For the text-containing cell, return its midpoint in [X, Y] coordinate format. 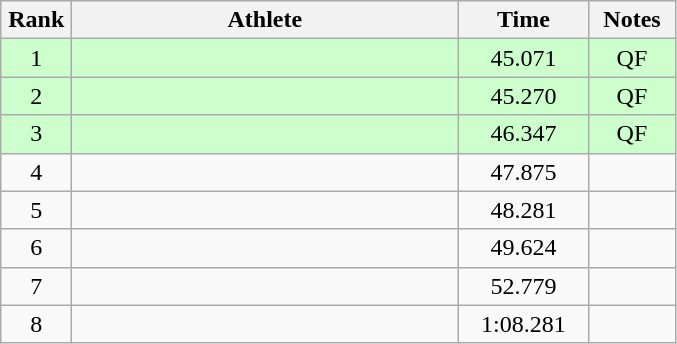
1:08.281 [524, 324]
52.779 [524, 286]
Athlete [265, 20]
48.281 [524, 210]
49.624 [524, 248]
46.347 [524, 134]
45.071 [524, 58]
45.270 [524, 96]
5 [36, 210]
7 [36, 286]
Notes [632, 20]
47.875 [524, 172]
6 [36, 248]
Time [524, 20]
Rank [36, 20]
3 [36, 134]
4 [36, 172]
1 [36, 58]
2 [36, 96]
8 [36, 324]
